Find where the given text appears and provide that cell's center as [x, y] coordinate. 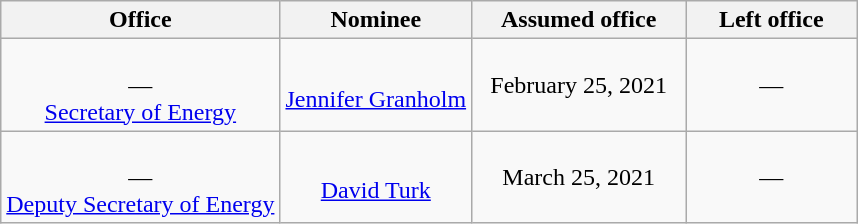
Assumed office [579, 20]
—Deputy Secretary of Energy [140, 177]
Jennifer Granholm [376, 85]
David Turk [376, 177]
Office [140, 20]
—Secretary of Energy [140, 85]
March 25, 2021 [579, 177]
Left office [772, 20]
Nominee [376, 20]
February 25, 2021 [579, 85]
